Find where the given text appears and provide that cell's center as [X, Y] coordinate. 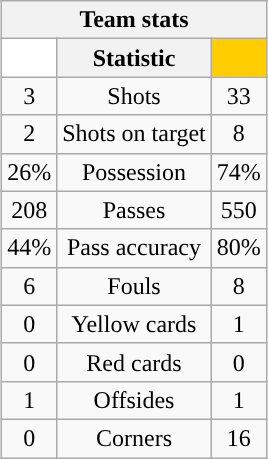
550 [238, 210]
Passes [134, 210]
Offsides [134, 400]
Statistic [134, 58]
Shots on target [134, 134]
Shots [134, 96]
80% [238, 248]
16 [238, 438]
Red cards [134, 362]
Pass accuracy [134, 248]
Team stats [134, 20]
Possession [134, 172]
44% [30, 248]
Corners [134, 438]
3 [30, 96]
26% [30, 172]
Fouls [134, 286]
6 [30, 286]
33 [238, 96]
208 [30, 210]
74% [238, 172]
Yellow cards [134, 324]
2 [30, 134]
